Determine the [x, y] coordinate at the center of the cell enclosing the given text.  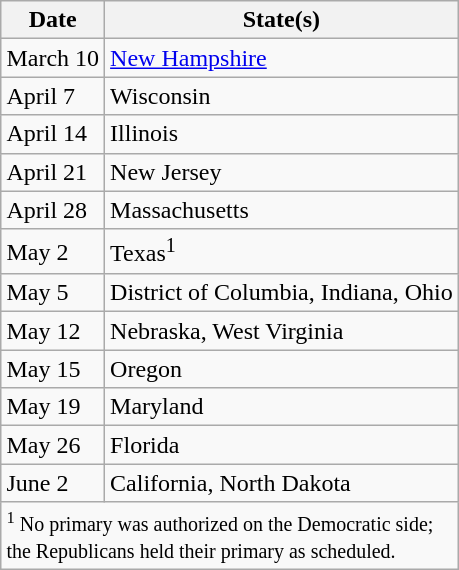
April 21 [53, 172]
Massachusetts [282, 210]
May 5 [53, 293]
May 12 [53, 331]
March 10 [53, 58]
Texas1 [282, 252]
May 2 [53, 252]
Wisconsin [282, 96]
State(s) [282, 20]
1 No primary was authorized on the Democratic side;the Republicans held their primary as scheduled. [230, 536]
California, North Dakota [282, 483]
Florida [282, 445]
New Jersey [282, 172]
May 15 [53, 369]
April 28 [53, 210]
Nebraska, West Virginia [282, 331]
May 26 [53, 445]
April 14 [53, 134]
Illinois [282, 134]
May 19 [53, 407]
Oregon [282, 369]
Date [53, 20]
April 7 [53, 96]
New Hampshire [282, 58]
Maryland [282, 407]
June 2 [53, 483]
District of Columbia, Indiana, Ohio [282, 293]
